Pinpoint the cell where the given text exists, returning its [x, y] midpoint coordinate. 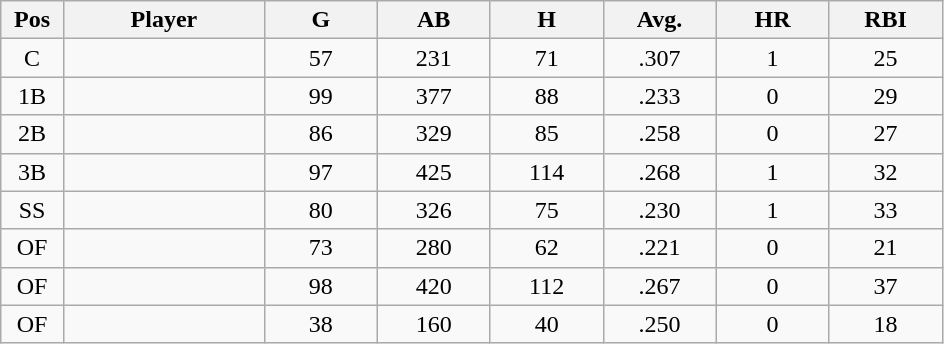
.230 [660, 210]
326 [434, 210]
SS [32, 210]
86 [320, 134]
HR [772, 20]
329 [434, 134]
18 [886, 324]
114 [546, 172]
29 [886, 96]
2B [32, 134]
97 [320, 172]
.250 [660, 324]
80 [320, 210]
C [32, 58]
160 [434, 324]
G [320, 20]
1B [32, 96]
.233 [660, 96]
.268 [660, 172]
38 [320, 324]
H [546, 20]
231 [434, 58]
73 [320, 248]
Pos [32, 20]
62 [546, 248]
25 [886, 58]
57 [320, 58]
RBI [886, 20]
98 [320, 286]
85 [546, 134]
33 [886, 210]
112 [546, 286]
.307 [660, 58]
Avg. [660, 20]
71 [546, 58]
37 [886, 286]
Player [164, 20]
3B [32, 172]
40 [546, 324]
420 [434, 286]
.258 [660, 134]
AB [434, 20]
88 [546, 96]
27 [886, 134]
280 [434, 248]
21 [886, 248]
.221 [660, 248]
377 [434, 96]
99 [320, 96]
75 [546, 210]
.267 [660, 286]
32 [886, 172]
425 [434, 172]
